Scan for the cell matching the given text and deliver its (x, y) coordinate at center. 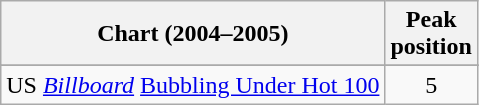
Peakposition (431, 34)
US Billboard Bubbling Under Hot 100 (193, 85)
5 (431, 85)
Chart (2004–2005) (193, 34)
